Identify which cell holds the provided text, then report its [X, Y] central coordinate. 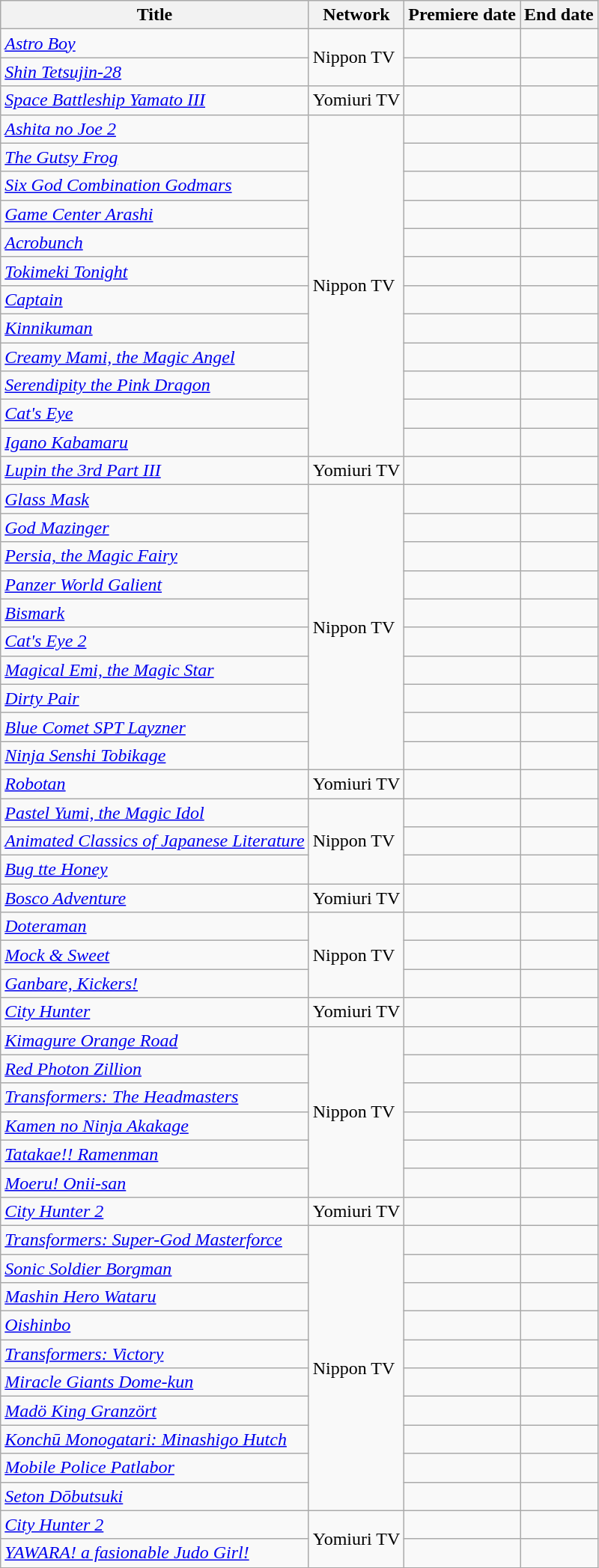
End date [559, 15]
Cat's Eye 2 [154, 641]
Seton Dōbutsuki [154, 1496]
Doteraman [154, 927]
Shin Tetsujin-28 [154, 72]
Konchū Monogatari: Minashigo Hutch [154, 1439]
Tokimeki Tonight [154, 271]
Sonic Soldier Borgman [154, 1269]
Transformers: Victory [154, 1354]
Mashin Hero Wataru [154, 1297]
Robotan [154, 784]
Title [154, 15]
Moeru! Onii-san [154, 1183]
Space Battleship Yamato III [154, 100]
Creamy Mami, the Magic Angel [154, 357]
Transformers: The Headmasters [154, 1097]
Lupin the 3rd Part III [154, 471]
Cat's Eye [154, 414]
God Mazinger [154, 528]
Bosco Adventure [154, 898]
Kimagure Orange Road [154, 1040]
Bismark [154, 613]
City Hunter [154, 1012]
Kamen no Ninja Akakage [154, 1126]
Mock & Sweet [154, 955]
Dirty Pair [154, 698]
Ganbare, Kickers! [154, 983]
Ashita no Joe 2 [154, 129]
Bug tte Honey [154, 870]
Astro Boy [154, 43]
Premiere date [463, 15]
Madö King Granzört [154, 1411]
Tatakae!! Ramenman [154, 1154]
Serendipity the Pink Dragon [154, 385]
Oishinbo [154, 1326]
Captain [154, 299]
Animated Classics of Japanese Literature [154, 841]
Pastel Yumi, the Magic Idol [154, 812]
Ninja Senshi Tobikage [154, 755]
YAWARA! a fasionable Judo Girl! [154, 1553]
Game Center Arashi [154, 214]
Six God Combination Godmars [154, 186]
Panzer World Galient [154, 585]
Transformers: Super-God Masterforce [154, 1239]
Red Photon Zillion [154, 1069]
Kinnikuman [154, 328]
Magical Emi, the Magic Star [154, 670]
Glass Mask [154, 499]
Blue Comet SPT Layzner [154, 727]
Miracle Giants Dome-kun [154, 1382]
Acrobunch [154, 242]
Igano Kabamaru [154, 442]
Persia, the Magic Fairy [154, 556]
The Gutsy Frog [154, 157]
Mobile Police Patlabor [154, 1468]
Network [356, 15]
